Locate the cell with the specified text and output its [x, y] center coordinate. 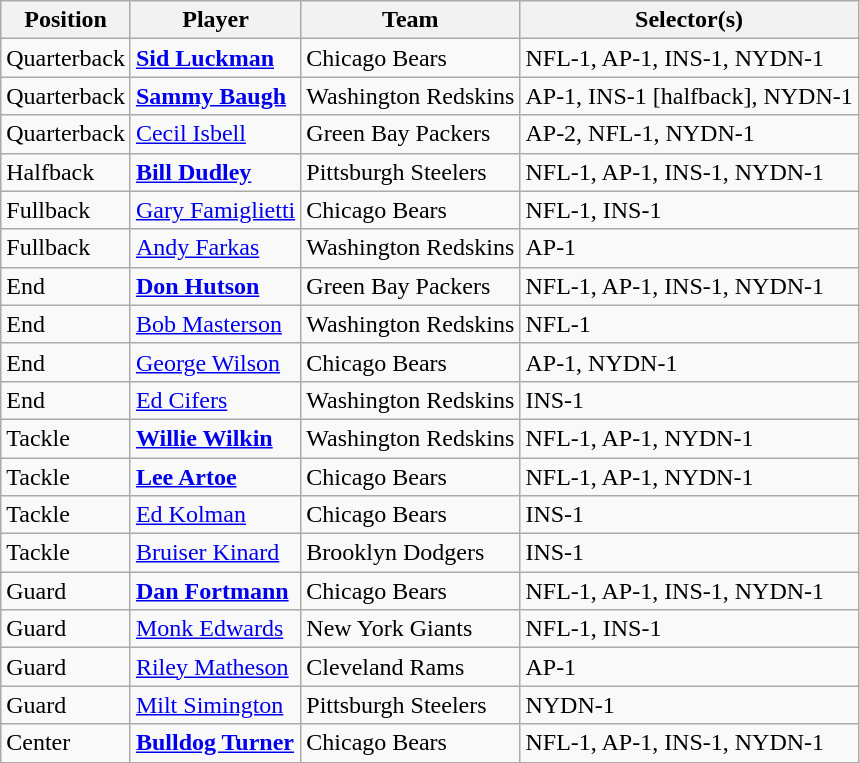
Cleveland Rams [410, 667]
Willie Wilkin [215, 438]
Bob Masterson [215, 324]
Bruiser Kinard [215, 553]
Milt Simington [215, 705]
Cecil Isbell [215, 134]
AP-1, NYDN-1 [689, 362]
AP-2, NFL-1, NYDN-1 [689, 134]
New York Giants [410, 629]
Sammy Baugh [215, 96]
Riley Matheson [215, 667]
Player [215, 20]
Don Hutson [215, 286]
Ed Cifers [215, 400]
Team [410, 20]
Bulldog Turner [215, 743]
Monk Edwards [215, 629]
Dan Fortmann [215, 591]
Brooklyn Dodgers [410, 553]
Center [66, 743]
Gary Famiglietti [215, 210]
Ed Kolman [215, 515]
Selector(s) [689, 20]
George Wilson [215, 362]
Lee Artoe [215, 477]
NYDN-1 [689, 705]
Sid Luckman [215, 58]
NFL-1 [689, 324]
Halfback [66, 172]
AP-1, INS-1 [halfback], NYDN-1 [689, 96]
Andy Farkas [215, 248]
Bill Dudley [215, 172]
Position [66, 20]
